Provide the [X, Y] coordinate of the cell's center where the given text is located.  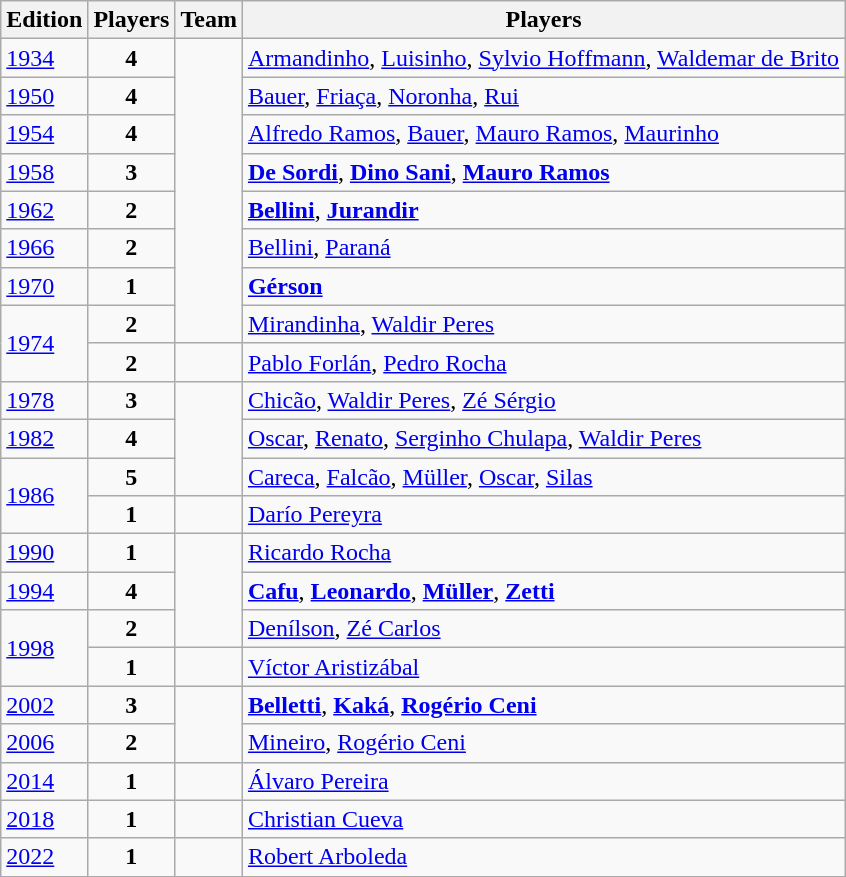
Bellini, Paraná [543, 248]
1934 [44, 58]
Pablo Forlán, Pedro Rocha [543, 362]
2014 [44, 781]
1966 [44, 248]
1994 [44, 591]
5 [132, 477]
1970 [44, 286]
Belletti, Kaká, Rogério Ceni [543, 705]
Mirandinha, Waldir Peres [543, 324]
Gérson [543, 286]
2018 [44, 819]
1978 [44, 400]
Bauer, Friaça, Noronha, Rui [543, 96]
Denílson, Zé Carlos [543, 629]
De Sordi, Dino Sani, Mauro Ramos [543, 172]
Mineiro, Rogério Ceni [543, 743]
2002 [44, 705]
Robert Arboleda [543, 857]
Edition [44, 20]
1962 [44, 210]
Cafu, Leonardo, Müller, Zetti [543, 591]
Darío Pereyra [543, 515]
Chicão, Waldir Peres, Zé Sérgio [543, 400]
Armandinho, Luisinho, Sylvio Hoffmann, Waldemar de Brito [543, 58]
2006 [44, 743]
2022 [44, 857]
Bellini, Jurandir [543, 210]
1982 [44, 438]
Team [209, 20]
1950 [44, 96]
Álvaro Pereira [543, 781]
Ricardo Rocha [543, 553]
Alfredo Ramos, Bauer, Mauro Ramos, Maurinho [543, 134]
1954 [44, 134]
1998 [44, 648]
Oscar, Renato, Serginho Chulapa, Waldir Peres [543, 438]
1986 [44, 496]
1990 [44, 553]
1974 [44, 343]
Víctor Aristizábal [543, 667]
Careca, Falcão, Müller, Oscar, Silas [543, 477]
1958 [44, 172]
Christian Cueva [543, 819]
